For the text-containing cell, return its midpoint in (X, Y) coordinate format. 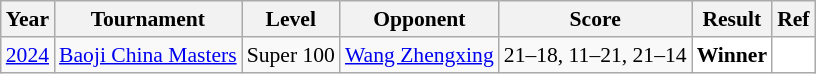
Ref (793, 19)
Baoji China Masters (148, 55)
Wang Zhengxing (420, 55)
21–18, 11–21, 21–14 (596, 55)
Score (596, 19)
Super 100 (291, 55)
Result (732, 19)
Year (28, 19)
Opponent (420, 19)
Tournament (148, 19)
2024 (28, 55)
Winner (732, 55)
Level (291, 19)
